Determine the (x, y) coordinate at the center of the cell enclosing the given text.  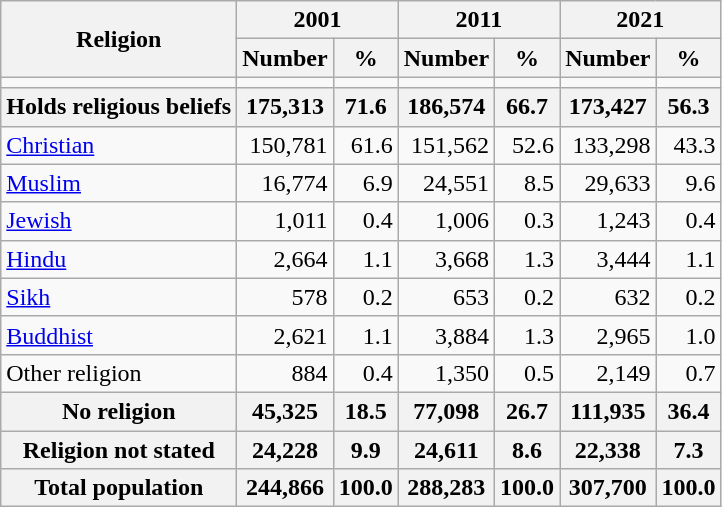
52.6 (528, 145)
307,700 (608, 488)
24,611 (446, 449)
29,633 (608, 183)
Buddhist (119, 335)
9.6 (688, 183)
24,228 (285, 449)
18.5 (366, 411)
2,621 (285, 335)
71.6 (366, 107)
2021 (640, 20)
36.4 (688, 411)
Total population (119, 488)
2001 (318, 20)
56.3 (688, 107)
8.6 (528, 449)
1,006 (446, 221)
6.9 (366, 183)
16,774 (285, 183)
9.9 (366, 449)
8.5 (528, 183)
133,298 (608, 145)
0.3 (528, 221)
Sikh (119, 297)
3,884 (446, 335)
1.0 (688, 335)
61.6 (366, 145)
77,098 (446, 411)
66.7 (528, 107)
288,283 (446, 488)
1,243 (608, 221)
632 (608, 297)
111,935 (608, 411)
151,562 (446, 145)
7.3 (688, 449)
1,350 (446, 373)
2011 (478, 20)
150,781 (285, 145)
24,551 (446, 183)
No religion (119, 411)
578 (285, 297)
Religion not stated (119, 449)
3,444 (608, 259)
175,313 (285, 107)
43.3 (688, 145)
Other religion (119, 373)
22,338 (608, 449)
Muslim (119, 183)
186,574 (446, 107)
45,325 (285, 411)
244,866 (285, 488)
2,664 (285, 259)
3,668 (446, 259)
Christian (119, 145)
Hindu (119, 259)
2,149 (608, 373)
653 (446, 297)
Holds religious beliefs (119, 107)
1,011 (285, 221)
2,965 (608, 335)
884 (285, 373)
173,427 (608, 107)
26.7 (528, 411)
0.7 (688, 373)
Religion (119, 39)
0.5 (528, 373)
Jewish (119, 221)
